Find where the given text appears and provide that cell's center as (x, y) coordinate. 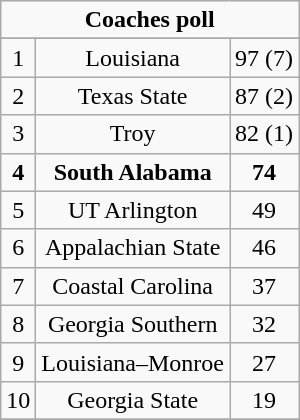
Coastal Carolina (133, 286)
Appalachian State (133, 248)
8 (18, 324)
27 (264, 362)
Troy (133, 134)
UT Arlington (133, 210)
7 (18, 286)
Georgia Southern (133, 324)
Louisiana–Monroe (133, 362)
37 (264, 286)
10 (18, 400)
Texas State (133, 96)
19 (264, 400)
1 (18, 58)
Louisiana (133, 58)
6 (18, 248)
5 (18, 210)
46 (264, 248)
3 (18, 134)
Coaches poll (150, 20)
South Alabama (133, 172)
97 (7) (264, 58)
Georgia State (133, 400)
49 (264, 210)
4 (18, 172)
87 (2) (264, 96)
82 (1) (264, 134)
74 (264, 172)
32 (264, 324)
2 (18, 96)
9 (18, 362)
